Search for the cell housing the specified text and yield its [X, Y] center coordinate. 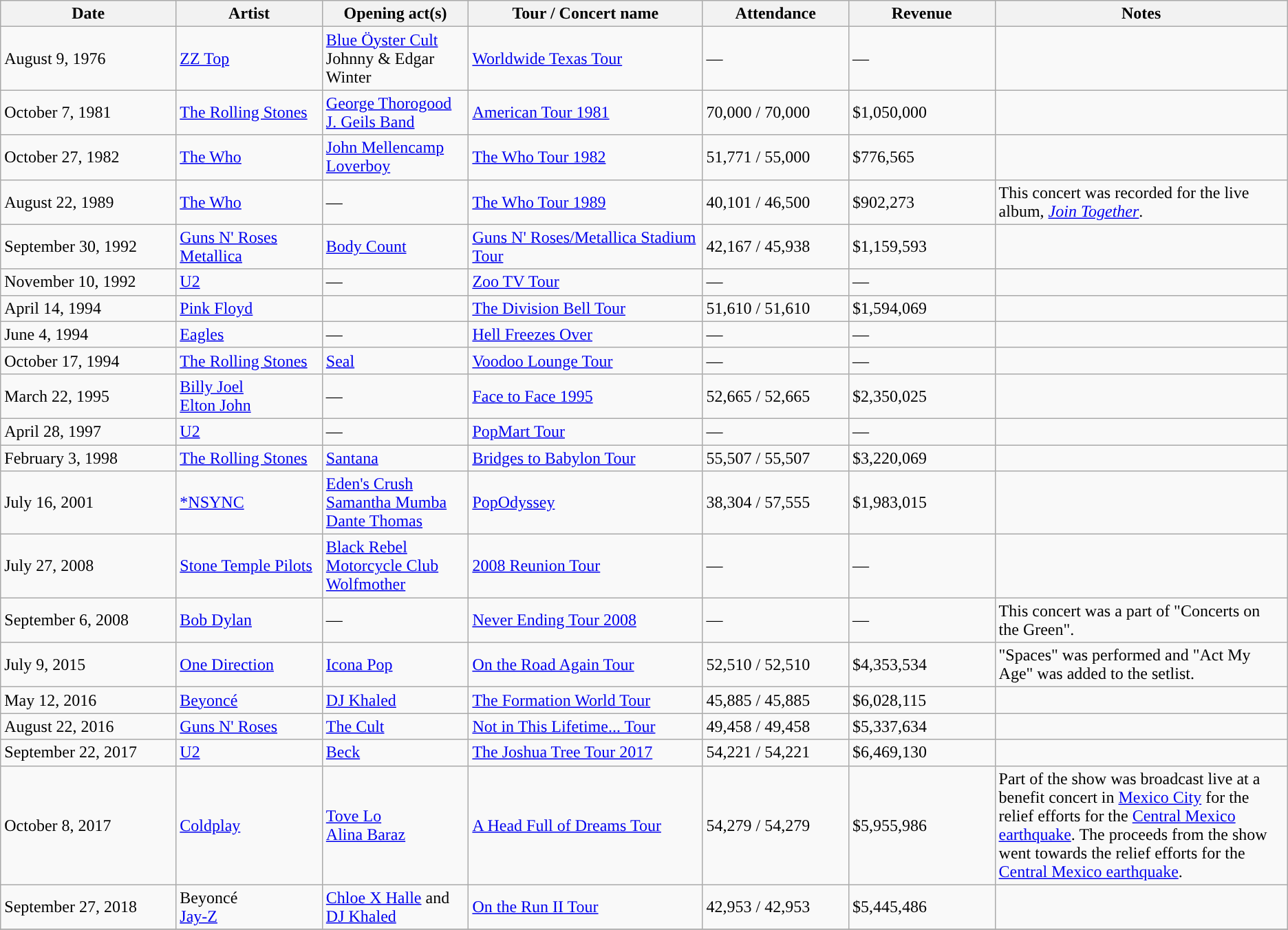
"Spaces" was performed and "Act My Age" was added to the setlist. [1141, 664]
Face to Face 1995 [586, 396]
On the Run II Tour [586, 907]
54,279 / 54,279 [776, 825]
42,167 / 45,938 [776, 246]
April 14, 1994 [88, 308]
American Tour 1981 [586, 113]
Coldplay [249, 825]
PopMart Tour [586, 431]
The Cult [395, 726]
July 27, 2008 [88, 566]
$3,220,069 [922, 457]
40,101 / 46,500 [776, 202]
Icona Pop [395, 664]
May 12, 2016 [88, 700]
54,221 / 54,221 [776, 753]
Date [88, 14]
September 30, 1992 [88, 246]
Guns N' Roses [249, 726]
Not in This Lifetime... Tour [586, 726]
The Formation World Tour [586, 700]
Blue Öyster CultJohnny & Edgar Winter [395, 58]
42,953 / 42,953 [776, 907]
Tove LoAlina Baraz [395, 825]
Bob Dylan [249, 620]
51,610 / 51,610 [776, 308]
On the Road Again Tour [586, 664]
$5,337,634 [922, 726]
August 22, 1989 [88, 202]
Never Ending Tour 2008 [586, 620]
A Head Full of Dreams Tour [586, 825]
March 22, 1995 [88, 396]
Bridges to Babylon Tour [586, 457]
February 3, 1998 [88, 457]
September 6, 2008 [88, 620]
*NSYNC [249, 503]
Voodoo Lounge Tour [586, 360]
Seal [395, 360]
September 27, 2018 [88, 907]
Hell Freezes Over [586, 334]
$1,594,069 [922, 308]
Opening act(s) [395, 14]
Attendance [776, 14]
October 27, 1982 [88, 157]
51,771 / 55,000 [776, 157]
Black Rebel Motorcycle ClubWolfmother [395, 566]
The Who Tour 1982 [586, 157]
49,458 / 49,458 [776, 726]
October 17, 1994 [88, 360]
Stone Temple Pilots [249, 566]
ZZ Top [249, 58]
The Division Bell Tour [586, 308]
The Who Tour 1989 [586, 202]
$5,445,486 [922, 907]
November 10, 1992 [88, 282]
$6,469,130 [922, 753]
PopOdyssey [586, 503]
Pink Floyd [249, 308]
$1,050,000 [922, 113]
$902,273 [922, 202]
Beck [395, 753]
The Joshua Tree Tour 2017 [586, 753]
August 9, 1976 [88, 58]
October 8, 2017 [88, 825]
July 9, 2015 [88, 664]
Eagles [249, 334]
$5,955,986 [922, 825]
Guns N' Roses/Metallica Stadium Tour [586, 246]
Worldwide Texas Tour [586, 58]
George ThorogoodJ. Geils Band [395, 113]
BeyoncéJay-Z [249, 907]
$2,350,025 [922, 396]
This concert was a part of "Concerts on the Green". [1141, 620]
Billy JoelElton John [249, 396]
DJ Khaled [395, 700]
July 16, 2001 [88, 503]
55,507 / 55,507 [776, 457]
Revenue [922, 14]
38,304 / 57,555 [776, 503]
Chloe X Halle and DJ Khaled [395, 907]
Tour / Concert name [586, 14]
70,000 / 70,000 [776, 113]
September 22, 2017 [88, 753]
52,665 / 52,665 [776, 396]
One Direction [249, 664]
$776,565 [922, 157]
April 28, 1997 [88, 431]
John MellencampLoverboy [395, 157]
Body Count [395, 246]
$1,159,593 [922, 246]
June 4, 1994 [88, 334]
45,885 / 45,885 [776, 700]
2008 Reunion Tour [586, 566]
Artist [249, 14]
$4,353,534 [922, 664]
Eden's CrushSamantha MumbaDante Thomas [395, 503]
$6,028,115 [922, 700]
$1,983,015 [922, 503]
October 7, 1981 [88, 113]
Beyoncé [249, 700]
Notes [1141, 14]
Guns N' RosesMetallica [249, 246]
52,510 / 52,510 [776, 664]
Santana [395, 457]
August 22, 2016 [88, 726]
This concert was recorded for the live album, Join Together. [1141, 202]
Zoo TV Tour [586, 282]
